Determine the (X, Y) coordinate at the center of the cell enclosing the given text.  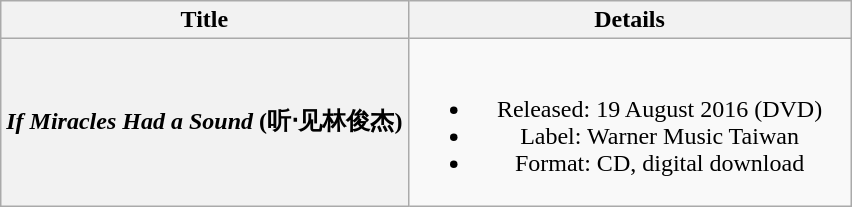
Details (630, 20)
Title (204, 20)
If Miracles Had a Sound (听‧见林俊杰) (204, 122)
Released: 19 August 2016 (DVD)Label: Warner Music TaiwanFormat: CD, digital download (630, 122)
